From the cell containing the given text, extract its center point as (x, y) coordinate. 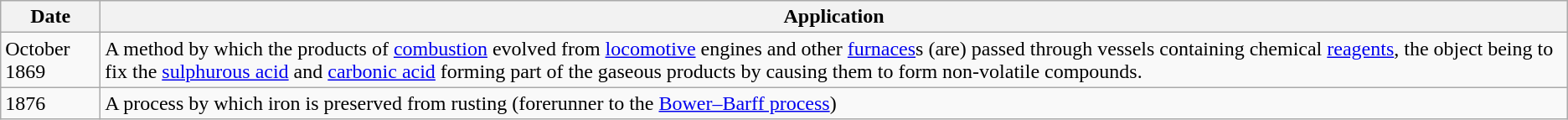
A process by which iron is preserved from rusting (forerunner to the Bower–Barff process) (834, 103)
October 1869 (50, 60)
1876 (50, 103)
Date (50, 17)
Application (834, 17)
